Locate the cell with the specified text and output its (x, y) center coordinate. 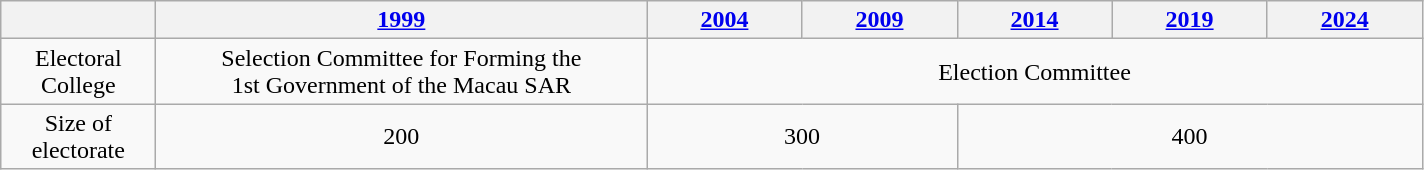
2009 (880, 20)
Electoral College (78, 72)
2024 (1344, 20)
2004 (724, 20)
Selection Committee for Forming the 1st Government of the Macau SAR (402, 72)
200 (402, 136)
2014 (1034, 20)
1999 (402, 20)
2019 (1190, 20)
Election Committee (1034, 72)
300 (802, 136)
Size of electorate (78, 136)
400 (1190, 136)
